Find where the given text appears and provide that cell's center as [x, y] coordinate. 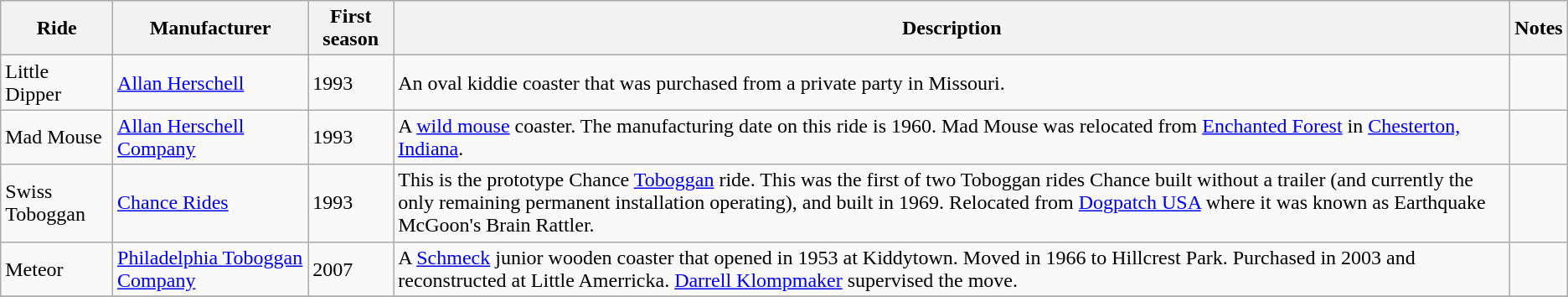
First season [351, 29]
Allan Herschell Company [211, 138]
A wild mouse coaster. The manufacturing date on this ride is 1960. Mad Mouse was relocated from Enchanted Forest in Chesterton, Indiana. [952, 138]
Description [952, 29]
Meteor [57, 268]
Chance Rides [211, 203]
An oval kiddie coaster that was purchased from a private party in Missouri. [952, 82]
Allan Herschell [211, 82]
Ride [57, 29]
2007 [351, 268]
Little Dipper [57, 82]
Mad Mouse [57, 138]
Notes [1539, 29]
Manufacturer [211, 29]
Swiss Toboggan [57, 203]
Philadelphia Toboggan Company [211, 268]
